Locate the cell with the specified text and output its [X, Y] center coordinate. 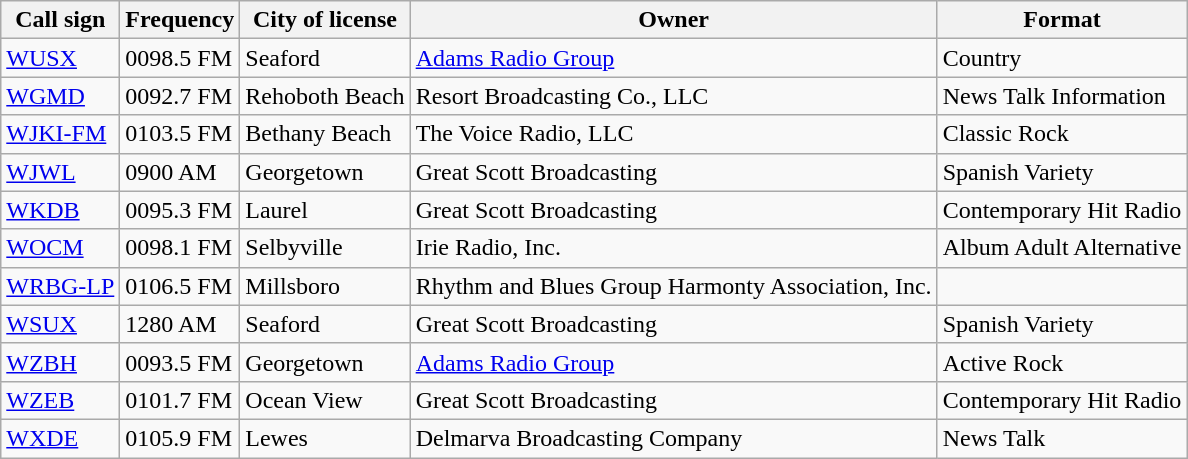
0092.7 FM [180, 96]
Millsboro [325, 286]
WSUX [60, 324]
WGMD [60, 96]
Selbyville [325, 248]
Album Adult Alternative [1062, 248]
Irie Radio, Inc. [674, 248]
WOCM [60, 248]
City of license [325, 20]
0093.5 FM [180, 362]
WRBG-LP [60, 286]
WZEB [60, 400]
Lewes [325, 438]
Owner [674, 20]
Bethany Beach [325, 134]
0101.7 FM [180, 400]
Laurel [325, 210]
WZBH [60, 362]
0098.5 FM [180, 58]
Rehoboth Beach [325, 96]
0105.9 FM [180, 438]
WKDB [60, 210]
Active Rock [1062, 362]
WUSX [60, 58]
The Voice Radio, LLC [674, 134]
Call sign [60, 20]
Frequency [180, 20]
0103.5 FM [180, 134]
WJWL [60, 172]
News Talk Information [1062, 96]
Ocean View [325, 400]
0098.1 FM [180, 248]
News Talk [1062, 438]
Rhythm and Blues Group Harmonty Association, Inc. [674, 286]
0900 AM [180, 172]
WJKI-FM [60, 134]
WXDE [60, 438]
Country [1062, 58]
1280 AM [180, 324]
0095.3 FM [180, 210]
Delmarva Broadcasting Company [674, 438]
0106.5 FM [180, 286]
Resort Broadcasting Co., LLC [674, 96]
Format [1062, 20]
Classic Rock [1062, 134]
